Return the [x, y] coordinate for the center point of the cell that contains the specified text.  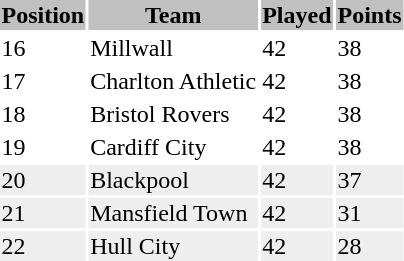
Position [43, 15]
37 [370, 180]
Blackpool [174, 180]
31 [370, 213]
18 [43, 114]
19 [43, 147]
20 [43, 180]
Points [370, 15]
Bristol Rovers [174, 114]
28 [370, 246]
22 [43, 246]
Played [297, 15]
Charlton Athletic [174, 81]
Mansfield Town [174, 213]
17 [43, 81]
Team [174, 15]
16 [43, 48]
Cardiff City [174, 147]
21 [43, 213]
Millwall [174, 48]
Hull City [174, 246]
